Extract the [x, y] coordinate from the center of the cell holding the provided text.  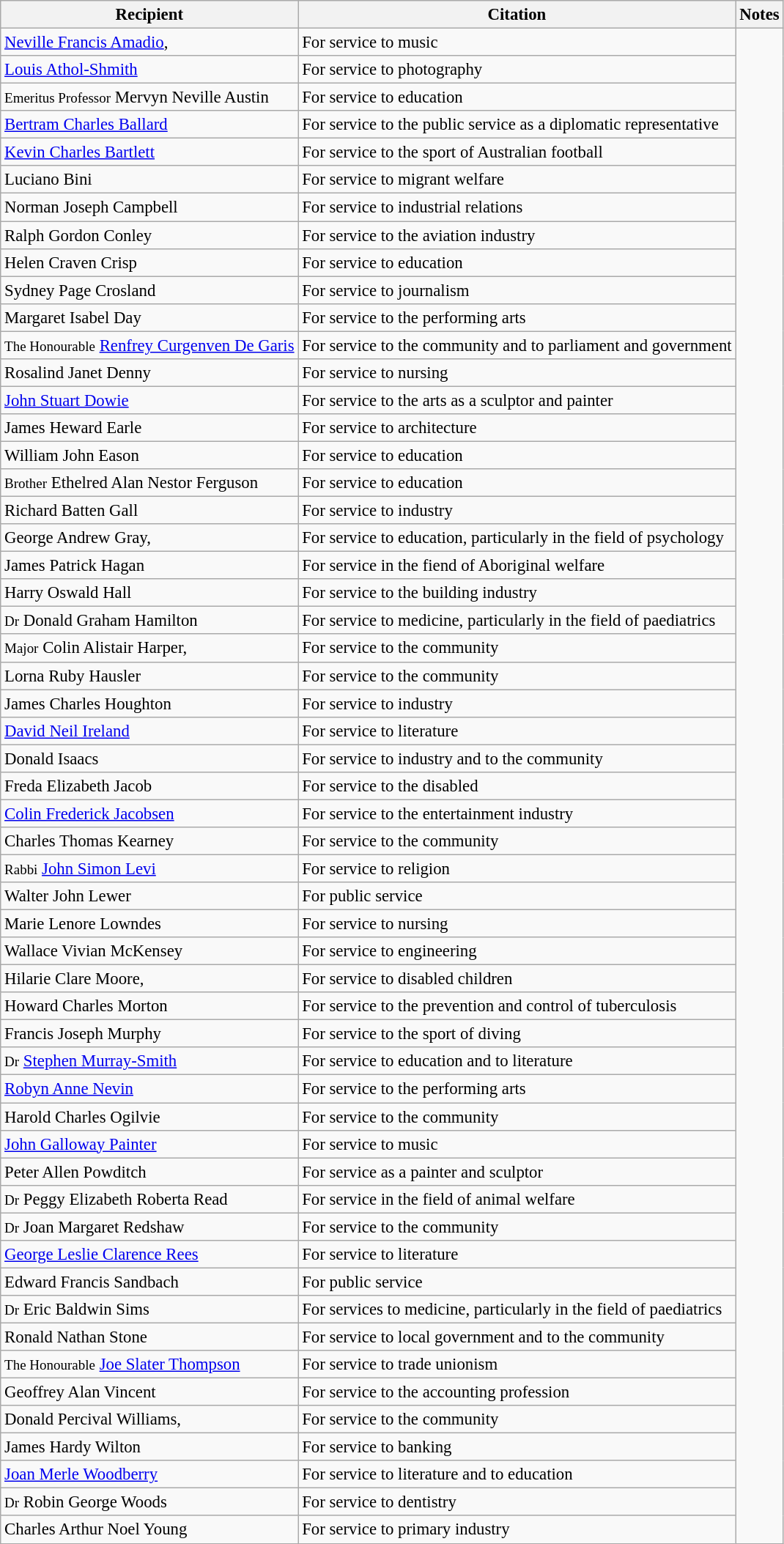
Louis Athol-Shmith [149, 70]
For service to religion [517, 868]
Colin Frederick Jacobsen [149, 813]
Major Colin Alistair Harper, [149, 649]
Bertram Charles Ballard [149, 125]
For service to the sport of Australian football [517, 152]
For service to the arts as a sculptor and painter [517, 400]
For service to the prevention and control of tuberculosis [517, 1006]
Donald Percival Williams, [149, 1419]
Peter Allen Powditch [149, 1172]
For service to primary industry [517, 1530]
Marie Lenore Lowndes [149, 924]
For service to the entertainment industry [517, 813]
For service to photography [517, 70]
Margaret Isabel Day [149, 317]
Walter John Lewer [149, 896]
Rabbi John Simon Levi [149, 868]
James Hardy Wilton [149, 1447]
Dr Robin George Woods [149, 1502]
Freda Elizabeth Jacob [149, 786]
For service to dentistry [517, 1502]
Citation [517, 15]
For service to disabled children [517, 979]
Harold Charles Ogilvie [149, 1117]
For service to local government and to the community [517, 1337]
Richard Batten Gall [149, 511]
Charles Thomas Kearney [149, 841]
Kevin Charles Bartlett [149, 152]
Dr Joan Margaret Redshaw [149, 1227]
Dr Donald Graham Hamilton [149, 621]
The Honourable Joe Slater Thompson [149, 1364]
For service in the field of animal welfare [517, 1199]
For service to architecture [517, 428]
Dr Stephen Murray-Smith [149, 1062]
Dr Eric Baldwin Sims [149, 1310]
For service to migrant welfare [517, 180]
For service to banking [517, 1447]
Donald Isaacs [149, 758]
Charles Arthur Noel Young [149, 1530]
John Galloway Painter [149, 1144]
Francis Joseph Murphy [149, 1034]
For service to literature and to education [517, 1474]
Howard Charles Morton [149, 1006]
John Stuart Dowie [149, 400]
Recipient [149, 15]
For service in the fiend of Aboriginal welfare [517, 566]
Ronald Nathan Stone [149, 1337]
For service to trade unionism [517, 1364]
David Neil Ireland [149, 731]
James Patrick Hagan [149, 566]
For service to medicine, particularly in the field of paediatrics [517, 621]
For service to the sport of diving [517, 1034]
For service to the accounting profession [517, 1392]
For service to the public service as a diplomatic representative [517, 125]
James Charles Houghton [149, 703]
Ralph Gordon Conley [149, 235]
Brother Ethelred Alan Nestor Ferguson [149, 483]
For service to industrial relations [517, 207]
James Heward Earle [149, 428]
For services to medicine, particularly in the field of paediatrics [517, 1310]
Edward Francis Sandbach [149, 1282]
Dr Peggy Elizabeth Roberta Read [149, 1199]
Hilarie Clare Moore, [149, 979]
Geoffrey Alan Vincent [149, 1392]
Robyn Anne Nevin [149, 1089]
George Andrew Gray, [149, 538]
Rosalind Janet Denny [149, 373]
For service to the aviation industry [517, 235]
For service to journalism [517, 290]
For service to engineering [517, 951]
Notes [759, 15]
Sydney Page Crosland [149, 290]
George Leslie Clarence Rees [149, 1255]
Harry Oswald Hall [149, 593]
For service to education and to literature [517, 1062]
Helen Craven Crisp [149, 262]
For service to education, particularly in the field of psychology [517, 538]
William John Eason [149, 455]
The Honourable Renfrey Curgenven De Garis [149, 345]
For service as a painter and sculptor [517, 1172]
Neville Francis Amadio, [149, 43]
For service to industry and to the community [517, 758]
Luciano Bini [149, 180]
Lorna Ruby Hausler [149, 676]
Emeritus Professor Mervyn Neville Austin [149, 97]
Joan Merle Woodberry [149, 1474]
For service to the disabled [517, 786]
Wallace Vivian McKensey [149, 951]
Norman Joseph Campbell [149, 207]
For service to the building industry [517, 593]
For service to the community and to parliament and government [517, 345]
